Determine the (x, y) coordinate at the center of the cell enclosing the given text.  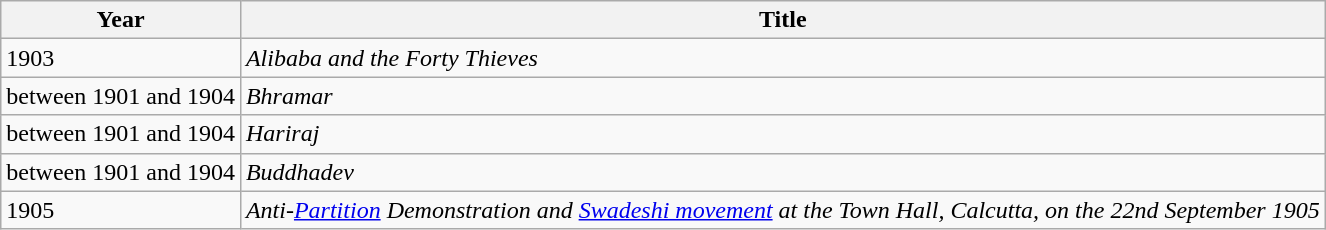
Bhramar (782, 96)
Alibaba and the Forty Thieves (782, 58)
Title (782, 20)
Year (121, 20)
Hariraj (782, 134)
Buddhadev (782, 172)
1905 (121, 210)
1903 (121, 58)
Anti-Partition Demonstration and Swadeshi movement at the Town Hall, Calcutta, on the 22nd September 1905 (782, 210)
